Determine the (x, y) coordinate at the center of the cell enclosing the given text.  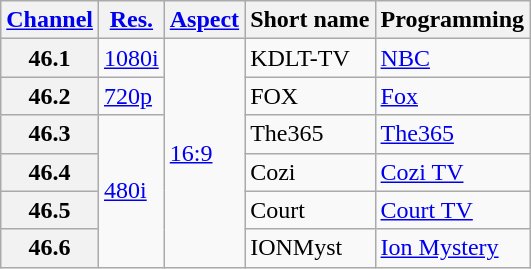
Channel (50, 20)
IONMyst (310, 248)
46.4 (50, 172)
1080i (132, 58)
46.5 (50, 210)
FOX (310, 96)
Cozi TV (452, 172)
16:9 (204, 153)
46.2 (50, 96)
Programming (452, 20)
Aspect (204, 20)
Res. (132, 20)
46.3 (50, 134)
NBC (452, 58)
Short name (310, 20)
Fox (452, 96)
Court TV (452, 210)
KDLT-TV (310, 58)
46.6 (50, 248)
Cozi (310, 172)
720p (132, 96)
Court (310, 210)
480i (132, 191)
Ion Mystery (452, 248)
46.1 (50, 58)
